Search for the cell housing the specified text and yield its (X, Y) center coordinate. 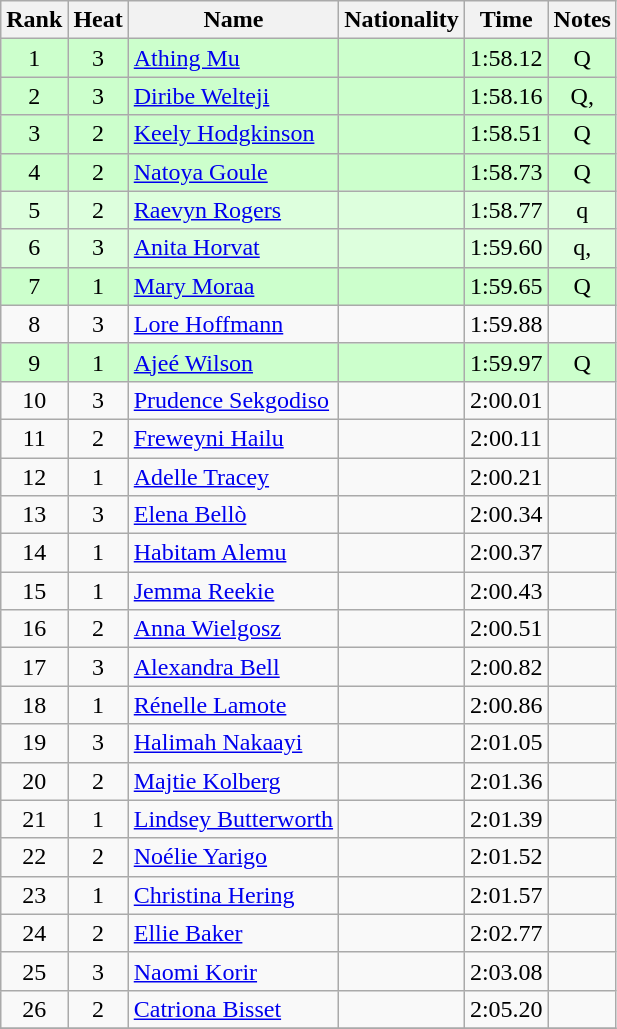
24 (34, 933)
17 (34, 667)
Halimah Nakaayi (233, 743)
Anna Wielgosz (233, 629)
15 (34, 591)
Raevyn Rogers (233, 210)
2:00.86 (506, 705)
Majtie Kolberg (233, 781)
22 (34, 857)
Notes (582, 20)
2:01.57 (506, 895)
16 (34, 629)
Keely Hodgkinson (233, 134)
Rénelle Lamote (233, 705)
Diribe Welteji (233, 96)
Natoya Goule (233, 172)
Anita Horvat (233, 248)
1:59.65 (506, 286)
23 (34, 895)
2:00.21 (506, 477)
25 (34, 971)
q (582, 210)
Freweyni Hailu (233, 438)
Jemma Reekie (233, 591)
2:00.11 (506, 438)
9 (34, 362)
Athing Mu (233, 58)
Ajeé Wilson (233, 362)
2:00.37 (506, 553)
18 (34, 705)
2:01.05 (506, 743)
Q, (582, 96)
19 (34, 743)
Alexandra Bell (233, 667)
8 (34, 324)
Lindsey Butterworth (233, 819)
21 (34, 819)
Mary Moraa (233, 286)
2:01.52 (506, 857)
6 (34, 248)
Heat (98, 20)
1:59.88 (506, 324)
13 (34, 515)
Elena Bellò (233, 515)
Habitam Alemu (233, 553)
20 (34, 781)
2:00.34 (506, 515)
1:58.12 (506, 58)
2:03.08 (506, 971)
1:58.77 (506, 210)
11 (34, 438)
Time (506, 20)
1:59.60 (506, 248)
1:58.73 (506, 172)
26 (34, 1009)
Christina Hering (233, 895)
14 (34, 553)
2:00.51 (506, 629)
2:02.77 (506, 933)
10 (34, 400)
2:00.01 (506, 400)
Lore Hoffmann (233, 324)
7 (34, 286)
12 (34, 477)
2:00.43 (506, 591)
Ellie Baker (233, 933)
Catriona Bisset (233, 1009)
Rank (34, 20)
2:01.36 (506, 781)
1:58.16 (506, 96)
2:00.82 (506, 667)
Adelle Tracey (233, 477)
1:58.51 (506, 134)
2:01.39 (506, 819)
Noélie Yarigo (233, 857)
5 (34, 210)
2:05.20 (506, 1009)
Name (233, 20)
q, (582, 248)
Prudence Sekgodiso (233, 400)
Naomi Korir (233, 971)
4 (34, 172)
Nationality (402, 20)
1:59.97 (506, 362)
